Capture the cell that displays the provided text and extract its (X, Y) central coordinate. 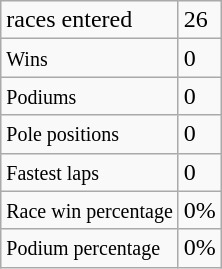
races entered (90, 20)
Fastest laps (90, 172)
Pole positions (90, 134)
Podiums (90, 96)
Wins (90, 58)
Race win percentage (90, 210)
26 (200, 20)
Podium percentage (90, 248)
